Find where the given text appears and provide that cell's center as (X, Y) coordinate. 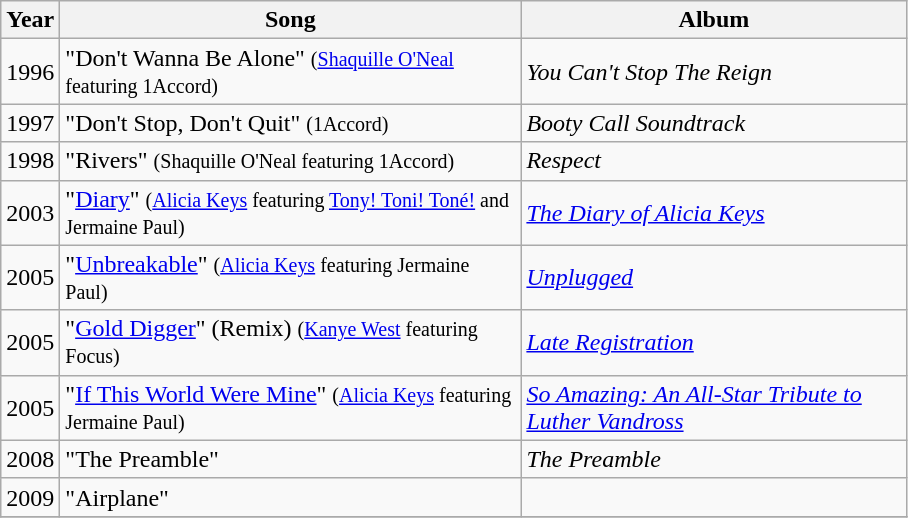
Unplugged (714, 278)
2003 (30, 212)
Song (290, 20)
"The Preamble" (290, 459)
You Can't Stop The Reign (714, 72)
1996 (30, 72)
Late Registration (714, 342)
"Rivers" (Shaquille O'Neal featuring 1Accord) (290, 161)
Booty Call Soundtrack (714, 123)
Respect (714, 161)
The Preamble (714, 459)
Album (714, 20)
"If This World Were Mine" (Alicia Keys featuring Jermaine Paul) (290, 408)
"Diary" (Alicia Keys featuring Tony! Toni! Toné! and Jermaine Paul) (290, 212)
1997 (30, 123)
2008 (30, 459)
2009 (30, 497)
"Don't Wanna Be Alone" (Shaquille O'Neal featuring 1Accord) (290, 72)
"Don't Stop, Don't Quit" (1Accord) (290, 123)
1998 (30, 161)
"Gold Digger" (Remix) (Kanye West featuring Focus) (290, 342)
The Diary of Alicia Keys (714, 212)
So Amazing: An All-Star Tribute to Luther Vandross (714, 408)
"Unbreakable" (Alicia Keys featuring Jermaine Paul) (290, 278)
"Airplane" (290, 497)
Year (30, 20)
